Provide the [x, y] coordinate of the cell's center where the given text is located.  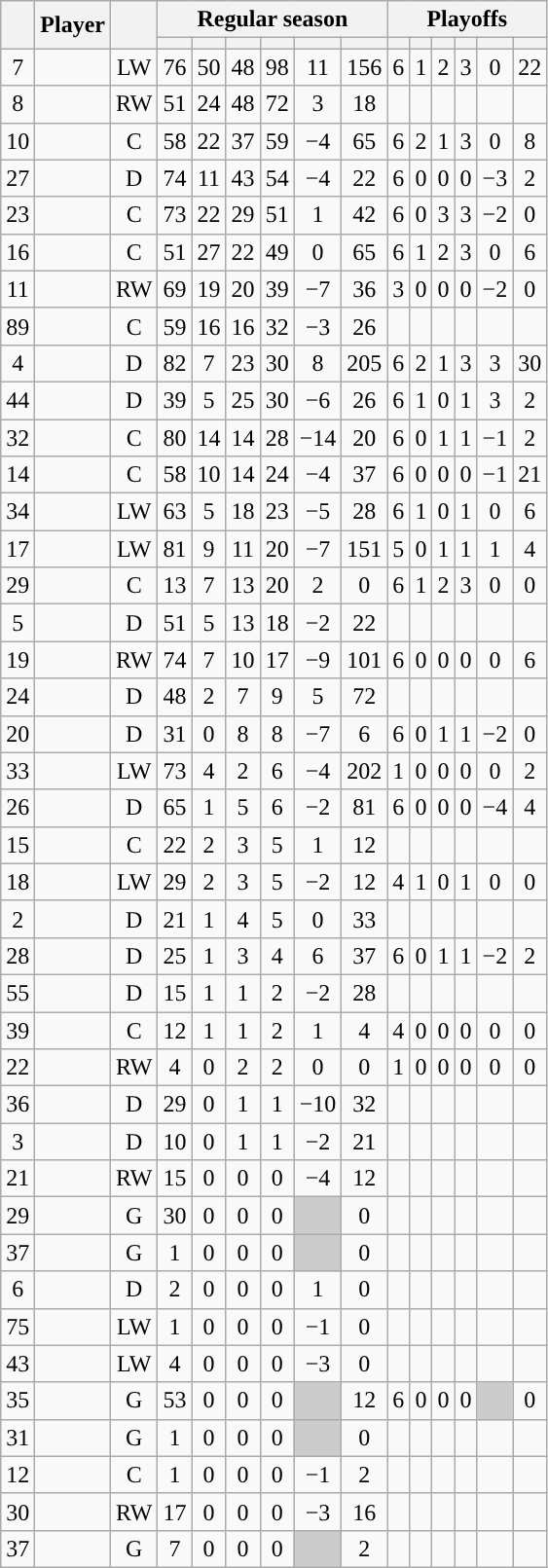
53 [175, 1401]
35 [18, 1401]
75 [18, 1327]
54 [276, 178]
76 [175, 67]
−6 [317, 400]
69 [175, 289]
55 [18, 993]
−9 [317, 660]
89 [18, 326]
−14 [317, 437]
44 [18, 400]
Playoffs [467, 19]
42 [364, 215]
Regular season [273, 19]
156 [364, 67]
−10 [317, 1105]
151 [364, 549]
63 [175, 512]
82 [175, 363]
Player [73, 25]
34 [18, 512]
205 [364, 363]
50 [208, 67]
202 [364, 771]
98 [276, 67]
49 [276, 252]
−5 [317, 512]
101 [364, 660]
80 [175, 437]
